Locate the cell with the specified text and output its (X, Y) center coordinate. 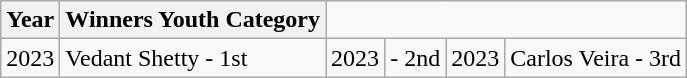
Year (30, 20)
Vedant Shetty - 1st (193, 58)
Winners Youth Category (193, 20)
Carlos Veira - 3rd (596, 58)
- 2nd (416, 58)
